Search for the cell housing the specified text and yield its [X, Y] center coordinate. 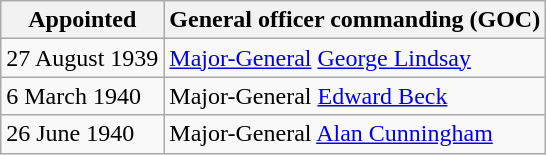
26 June 1940 [82, 134]
Major-General Alan Cunningham [355, 134]
Major-General Edward Beck [355, 96]
Major-General George Lindsay [355, 58]
27 August 1939 [82, 58]
Appointed [82, 20]
General officer commanding (GOC) [355, 20]
6 March 1940 [82, 96]
